Determine the [x, y] coordinate at the center of the cell enclosing the given text.  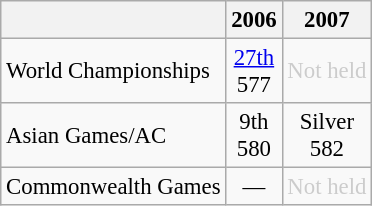
Asian Games/AC [114, 136]
Silver582 [327, 136]
Commonwealth Games [114, 187]
2007 [327, 20]
27th577 [254, 72]
9th580 [254, 136]
World Championships [114, 72]
2006 [254, 20]
— [254, 187]
